Return the (X, Y) coordinate for the center point of the cell that contains the specified text.  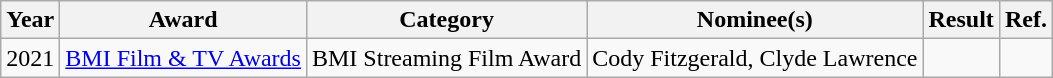
Award (184, 20)
Year (30, 20)
Result (961, 20)
Cody Fitzgerald, Clyde Lawrence (755, 58)
Nominee(s) (755, 20)
BMI Film & TV Awards (184, 58)
BMI Streaming Film Award (446, 58)
Ref. (1026, 20)
Category (446, 20)
2021 (30, 58)
